Detect which cell encompasses the target text, then output its [X, Y] center coordinate. 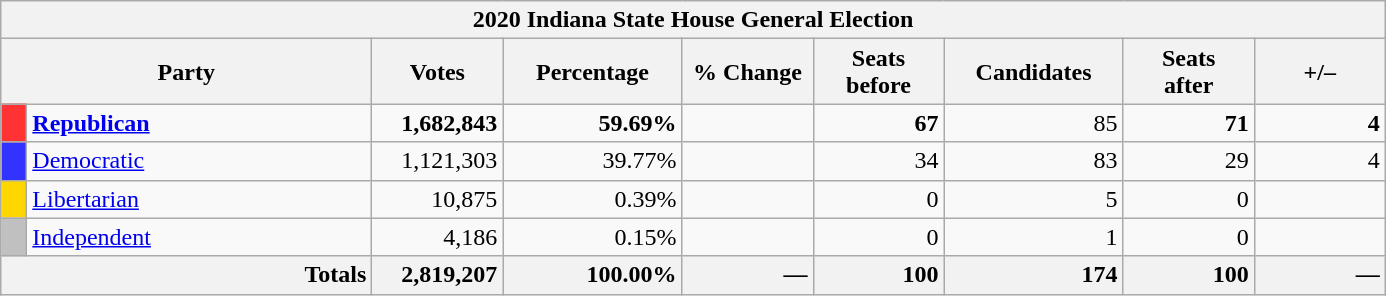
174 [1034, 275]
34 [878, 161]
100.00% [592, 275]
5 [1034, 199]
4,186 [438, 237]
Republican [200, 123]
0.39% [592, 199]
59.69% [592, 123]
Democratic [200, 161]
83 [1034, 161]
Libertarian [200, 199]
0.15% [592, 237]
2020 Indiana State House General Election [693, 20]
Totals [186, 275]
Percentage [592, 72]
Candidates [1034, 72]
85 [1034, 123]
29 [1188, 161]
Seatsafter [1188, 72]
67 [878, 123]
Seatsbefore [878, 72]
71 [1188, 123]
1,121,303 [438, 161]
39.77% [592, 161]
10,875 [438, 199]
Votes [438, 72]
1 [1034, 237]
1,682,843 [438, 123]
% Change [748, 72]
+/– [1320, 72]
Party [186, 72]
2,819,207 [438, 275]
Independent [200, 237]
